Search for the cell housing the specified text and yield its [x, y] center coordinate. 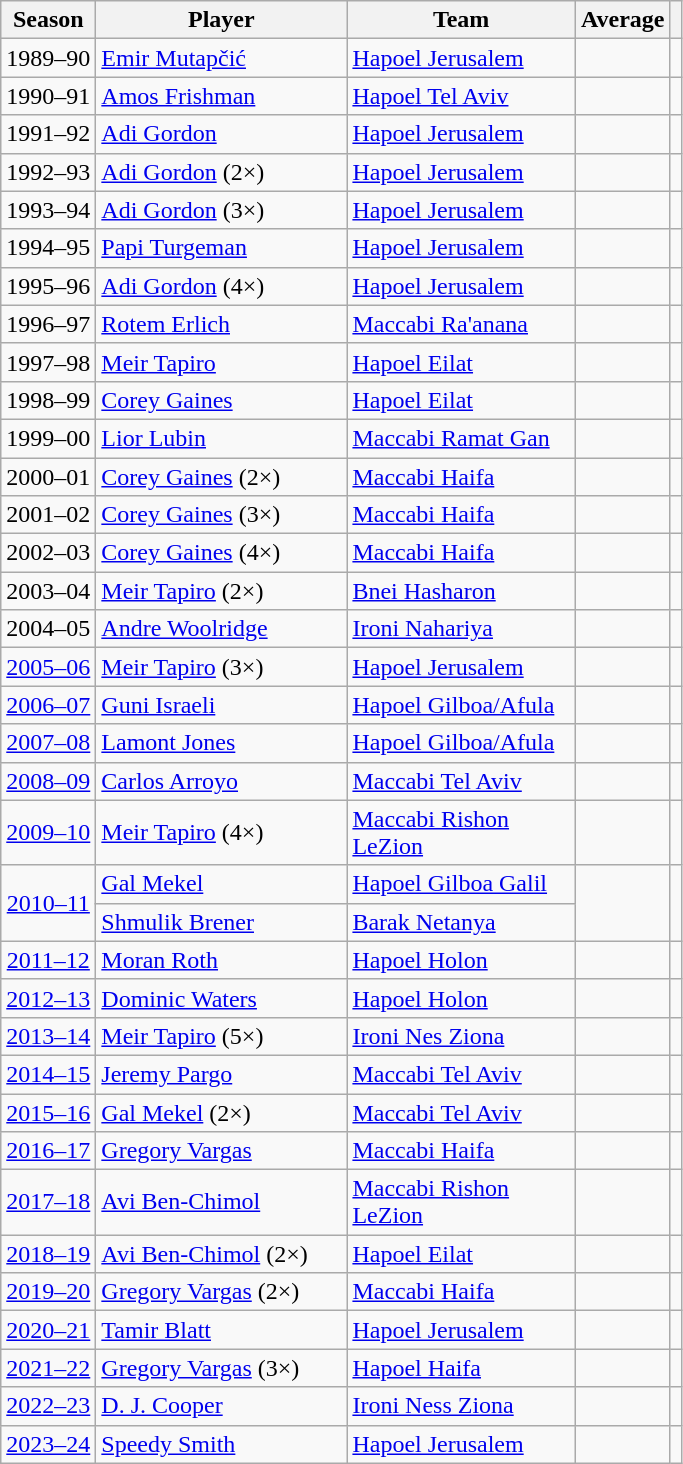
Carlos Arroyo [222, 781]
Gal Mekel (2×) [222, 1113]
1996–97 [48, 324]
2000–01 [48, 477]
D. J. Cooper [222, 1406]
2005–06 [48, 667]
2016–17 [48, 1151]
2018–19 [48, 1254]
1992–93 [48, 172]
Dominic Waters [222, 998]
Gregory Vargas (3×) [222, 1368]
Average [622, 20]
2014–15 [48, 1074]
2012–13 [48, 998]
2021–22 [48, 1368]
Maccabi Ra'anana [462, 324]
Meir Tapiro [222, 362]
Corey Gaines (2×) [222, 477]
Ironi Nes Ziona [462, 1036]
2013–14 [48, 1036]
Rotem Erlich [222, 324]
Shmulik Brener [222, 922]
Corey Gaines (3×) [222, 515]
2019–20 [48, 1292]
2001–02 [48, 515]
2003–04 [48, 591]
1999–00 [48, 438]
Adi Gordon [222, 134]
2017–18 [48, 1202]
2002–03 [48, 553]
1993–94 [48, 210]
1990–91 [48, 96]
Barak Netanya [462, 922]
2009–10 [48, 832]
Meir Tapiro (5×) [222, 1036]
Moran Roth [222, 960]
Avi Ben-Chimol (2×) [222, 1254]
2022–23 [48, 1406]
Corey Gaines (4×) [222, 553]
Corey Gaines [222, 400]
1998–99 [48, 400]
Season [48, 20]
2010–11 [48, 903]
1994–95 [48, 248]
Maccabi Ramat Gan [462, 438]
2015–16 [48, 1113]
Adi Gordon (4×) [222, 286]
2011–12 [48, 960]
Meir Tapiro (3×) [222, 667]
Andre Woolridge [222, 629]
Lamont Jones [222, 743]
Papi Turgeman [222, 248]
Team [462, 20]
Ironi Ness Ziona [462, 1406]
Speedy Smith [222, 1444]
Hapoel Gilboa Galil [462, 884]
2004–05 [48, 629]
2020–21 [48, 1330]
1989–90 [48, 58]
Player [222, 20]
1995–96 [48, 286]
2007–08 [48, 743]
2008–09 [48, 781]
Emir Mutapčić [222, 58]
Guni Israeli [222, 705]
Bnei Hasharon [462, 591]
Avi Ben-Chimol [222, 1202]
Jeremy Pargo [222, 1074]
Adi Gordon (2×) [222, 172]
Hapoel Haifa [462, 1368]
1997–98 [48, 362]
Adi Gordon (3×) [222, 210]
Tamir Blatt [222, 1330]
1991–92 [48, 134]
Ironi Nahariya [462, 629]
Meir Tapiro (4×) [222, 832]
Hapoel Tel Aviv [462, 96]
Amos Frishman [222, 96]
2023–24 [48, 1444]
2006–07 [48, 705]
Meir Tapiro (2×) [222, 591]
Lior Lubin [222, 438]
Gregory Vargas [222, 1151]
Gregory Vargas (2×) [222, 1292]
Gal Mekel [222, 884]
